Scan for the cell matching the given text and deliver its (X, Y) coordinate at center. 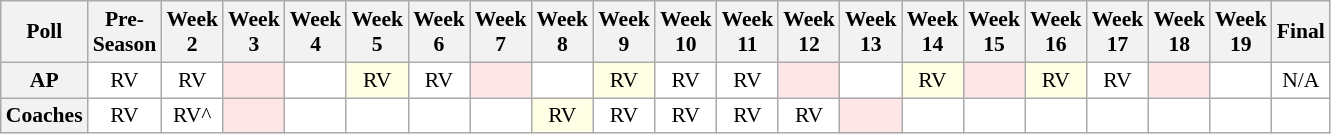
Final (1301, 32)
Week4 (316, 32)
Week13 (871, 32)
Week6 (439, 32)
RV^ (192, 116)
Week11 (748, 32)
Week10 (686, 32)
Week15 (994, 32)
Week16 (1056, 32)
Week19 (1241, 32)
Week2 (192, 32)
Week8 (562, 32)
AP (44, 80)
Poll (44, 32)
Week9 (624, 32)
Week17 (1118, 32)
Week3 (254, 32)
Coaches (44, 116)
Week14 (933, 32)
Pre-Season (125, 32)
Week18 (1179, 32)
Week7 (501, 32)
N/A (1301, 80)
Week5 (377, 32)
Week12 (809, 32)
